Extract the (X, Y) coordinate from the center of the cell holding the provided text.  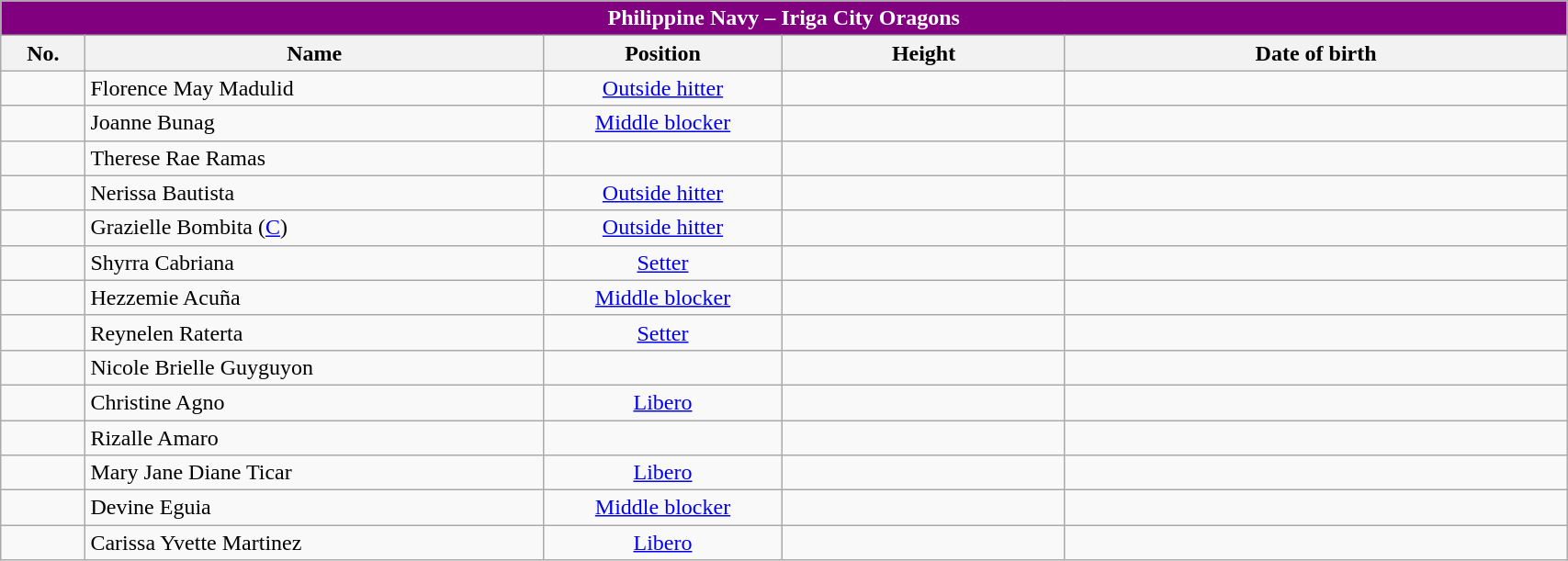
Joanne Bunag (314, 123)
Rizalle Amaro (314, 438)
Reynelen Raterta (314, 332)
Florence May Madulid (314, 88)
Hezzemie Acuña (314, 297)
Shyrra Cabriana (314, 263)
Devine Eguia (314, 508)
Nicole Brielle Guyguyon (314, 367)
Position (662, 53)
Carissa Yvette Martinez (314, 543)
Date of birth (1315, 53)
Mary Jane Diane Ticar (314, 473)
Height (924, 53)
Grazielle Bombita (C) (314, 228)
No. (43, 53)
Christine Agno (314, 402)
Name (314, 53)
Nerissa Bautista (314, 193)
Therese Rae Ramas (314, 158)
Philippine Navy – Iriga City Oragons (784, 18)
